Extract the (x, y) coordinate from the center of the cell holding the provided text.  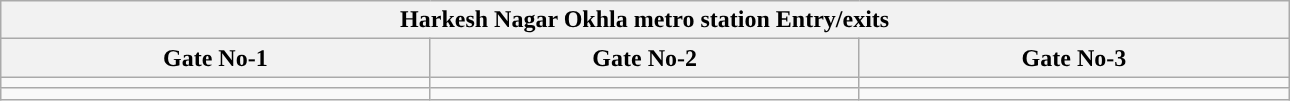
Harkesh Nagar Okhla metro station Entry/exits (645, 20)
Gate No-2 (644, 58)
Gate No-1 (216, 58)
Gate No-3 (1074, 58)
